Determine the (x, y) coordinate at the center of the cell enclosing the given text.  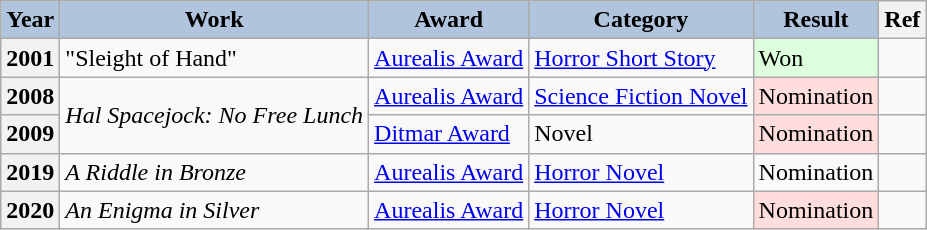
Hal Spacejock: No Free Lunch (214, 115)
Science Fiction Novel (641, 96)
Award (449, 20)
2009 (30, 134)
Category (641, 20)
2001 (30, 58)
2020 (30, 210)
Horror Short Story (641, 58)
Year (30, 20)
Novel (641, 134)
Ref (902, 20)
An Enigma in Silver (214, 210)
A Riddle in Bronze (214, 172)
2019 (30, 172)
Won (816, 58)
Result (816, 20)
"Sleight of Hand" (214, 58)
Ditmar Award (449, 134)
2008 (30, 96)
Work (214, 20)
